Return the (x, y) coordinate for the center point of the cell that contains the specified text.  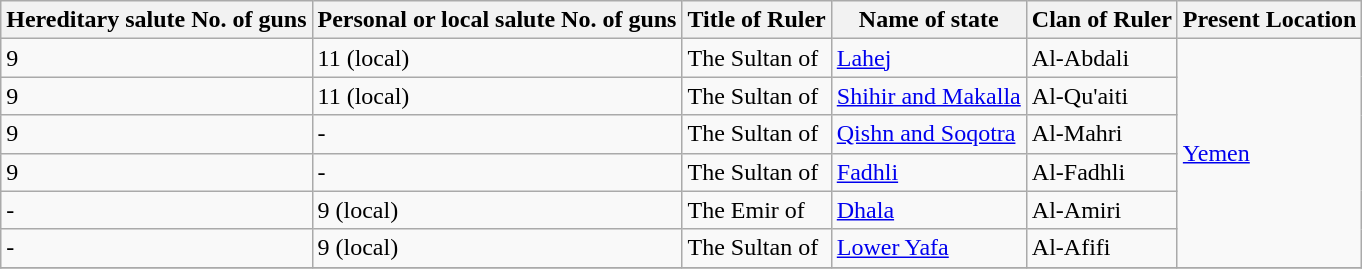
Name of state (928, 20)
Fadhli (928, 172)
Dhala (928, 210)
Al-Mahri (1102, 134)
Present Location (1270, 20)
Qishn and Soqotra (928, 134)
Shihir and Makalla (928, 96)
Hereditary salute No. of guns (156, 20)
Al-Afifi (1102, 248)
Personal or local salute No. of guns (497, 20)
Title of Ruler (756, 20)
Al-Fadhli (1102, 172)
Al-Amiri (1102, 210)
Al-Abdali (1102, 58)
Clan of Ruler (1102, 20)
Lower Yafa (928, 248)
Lahej (928, 58)
The Emir of (756, 210)
Yemen (1270, 153)
Al-Qu'aiti (1102, 96)
